Identify which cell holds the provided text, then report its [x, y] central coordinate. 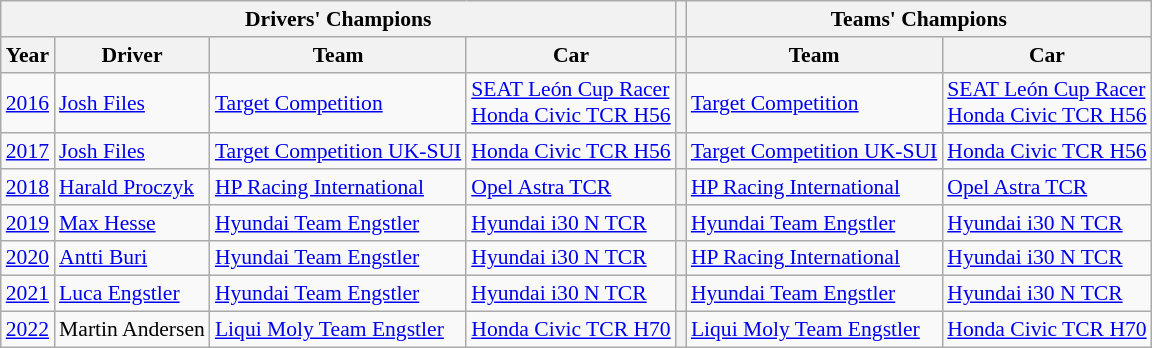
2016 [28, 102]
Luca Engstler [132, 294]
2020 [28, 258]
Driver [132, 55]
2018 [28, 187]
Harald Proczyk [132, 187]
Antti Buri [132, 258]
2022 [28, 330]
2019 [28, 223]
Teams' Champions [919, 19]
Year [28, 55]
Max Hesse [132, 223]
Drivers' Champions [338, 19]
Martin Andersen [132, 330]
2017 [28, 152]
2021 [28, 294]
